From the cell containing the given text, extract its center point as (X, Y) coordinate. 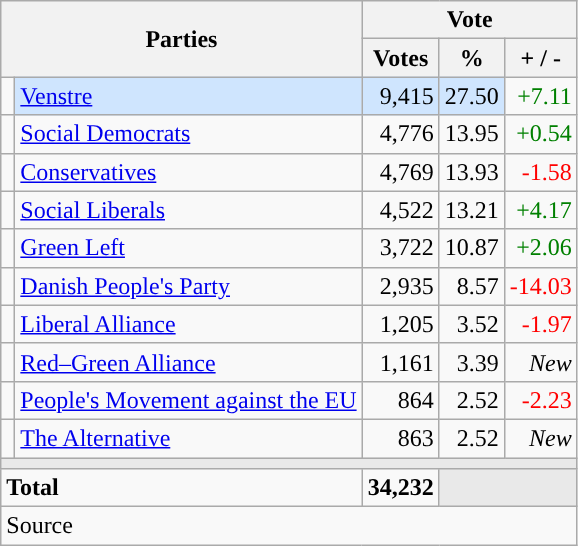
Green Left (188, 248)
-1.58 (540, 172)
+2.06 (540, 248)
864 (400, 400)
4,522 (400, 210)
+7.11 (540, 96)
13.93 (472, 172)
13.95 (472, 134)
34,232 (400, 488)
+ / - (540, 58)
4,769 (400, 172)
-1.97 (540, 324)
Venstre (188, 96)
1,161 (400, 362)
Danish People's Party (188, 286)
+0.54 (540, 134)
Social Democrats (188, 134)
4,776 (400, 134)
863 (400, 438)
+4.17 (540, 210)
9,415 (400, 96)
The Alternative (188, 438)
2,935 (400, 286)
13.21 (472, 210)
8.57 (472, 286)
27.50 (472, 96)
3,722 (400, 248)
Red–Green Alliance (188, 362)
-14.03 (540, 286)
% (472, 58)
Total (182, 488)
Source (290, 526)
3.52 (472, 324)
1,205 (400, 324)
Social Liberals (188, 210)
Parties (182, 39)
10.87 (472, 248)
Votes (400, 58)
People's Movement against the EU (188, 400)
Conservatives (188, 172)
-2.23 (540, 400)
Liberal Alliance (188, 324)
Vote (470, 20)
3.39 (472, 362)
